For the text-containing cell, return its midpoint in (x, y) coordinate format. 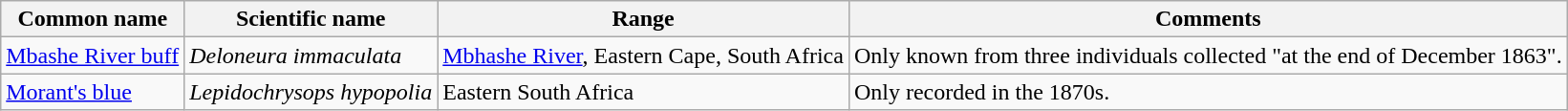
Common name (93, 19)
Lepidochrysops hypopolia (311, 92)
Range (644, 19)
Only recorded in the 1870s. (1208, 92)
Comments (1208, 19)
Eastern South Africa (644, 92)
Only known from three individuals collected "at the end of December 1863". (1208, 55)
Morant's blue (93, 92)
Scientific name (311, 19)
Mbashe River buff (93, 55)
Deloneura immaculata (311, 55)
Mbhashe River, Eastern Cape, South Africa (644, 55)
